Return the (x, y) coordinate for the center point of the cell that contains the specified text.  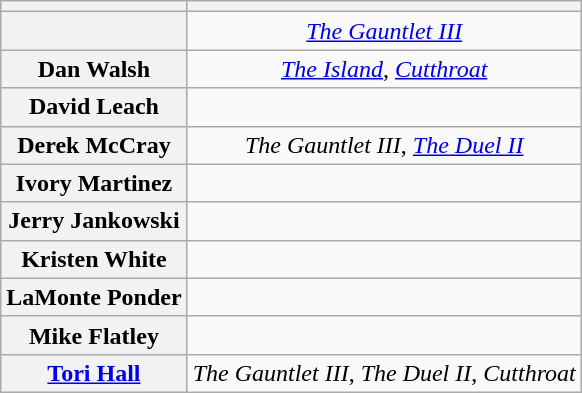
The Gauntlet III (384, 31)
The Gauntlet III, The Duel II (384, 145)
LaMonte Ponder (94, 297)
The Gauntlet III, The Duel II, Cutthroat (384, 373)
Jerry Jankowski (94, 221)
Dan Walsh (94, 69)
Mike Flatley (94, 335)
Ivory Martinez (94, 183)
The Island, Cutthroat (384, 69)
Tori Hall (94, 373)
Kristen White (94, 259)
David Leach (94, 107)
Derek McCray (94, 145)
